Pinpoint the cell where the given text exists, returning its [X, Y] midpoint coordinate. 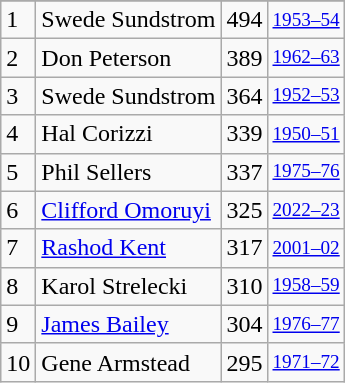
Don Peterson [128, 58]
Phil Sellers [128, 172]
310 [244, 286]
Rashod Kent [128, 248]
6 [18, 210]
1958–59 [306, 286]
494 [244, 20]
1971–72 [306, 362]
8 [18, 286]
1976–77 [306, 324]
1952–53 [306, 96]
9 [18, 324]
4 [18, 134]
295 [244, 362]
325 [244, 210]
2 [18, 58]
3 [18, 96]
304 [244, 324]
337 [244, 172]
1953–54 [306, 20]
Clifford Omoruyi [128, 210]
317 [244, 248]
2001–02 [306, 248]
2022–23 [306, 210]
1962–63 [306, 58]
1 [18, 20]
364 [244, 96]
Gene Armstead [128, 362]
7 [18, 248]
Karol Strelecki [128, 286]
5 [18, 172]
389 [244, 58]
Hal Corizzi [128, 134]
339 [244, 134]
10 [18, 362]
1975–76 [306, 172]
James Bailey [128, 324]
1950–51 [306, 134]
